Capture the cell that displays the provided text and extract its [X, Y] central coordinate. 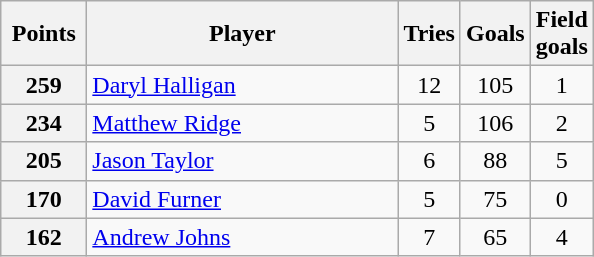
12 [430, 85]
Daryl Halligan [242, 85]
6 [430, 161]
Field goals [562, 34]
88 [495, 161]
7 [430, 237]
234 [44, 123]
170 [44, 199]
Points [44, 34]
75 [495, 199]
4 [562, 237]
2 [562, 123]
Andrew Johns [242, 237]
1 [562, 85]
Tries [430, 34]
Goals [495, 34]
106 [495, 123]
259 [44, 85]
105 [495, 85]
Player [242, 34]
Jason Taylor [242, 161]
Matthew Ridge [242, 123]
65 [495, 237]
162 [44, 237]
205 [44, 161]
0 [562, 199]
David Furner [242, 199]
